Return the [x, y] coordinate for the center point of the cell that contains the specified text.  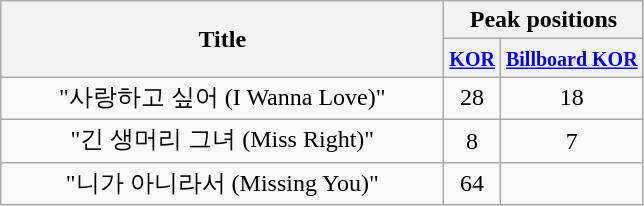
"사랑하고 싶어 (I Wanna Love)" [222, 98]
28 [472, 98]
"니가 아니라서 (Missing You)" [222, 184]
Billboard KOR [572, 58]
7 [572, 140]
"긴 생머리 그녀 (Miss Right)" [222, 140]
18 [572, 98]
Title [222, 39]
64 [472, 184]
8 [472, 140]
KOR [472, 58]
Peak positions [544, 20]
